Locate the cell with the specified text and output its (X, Y) center coordinate. 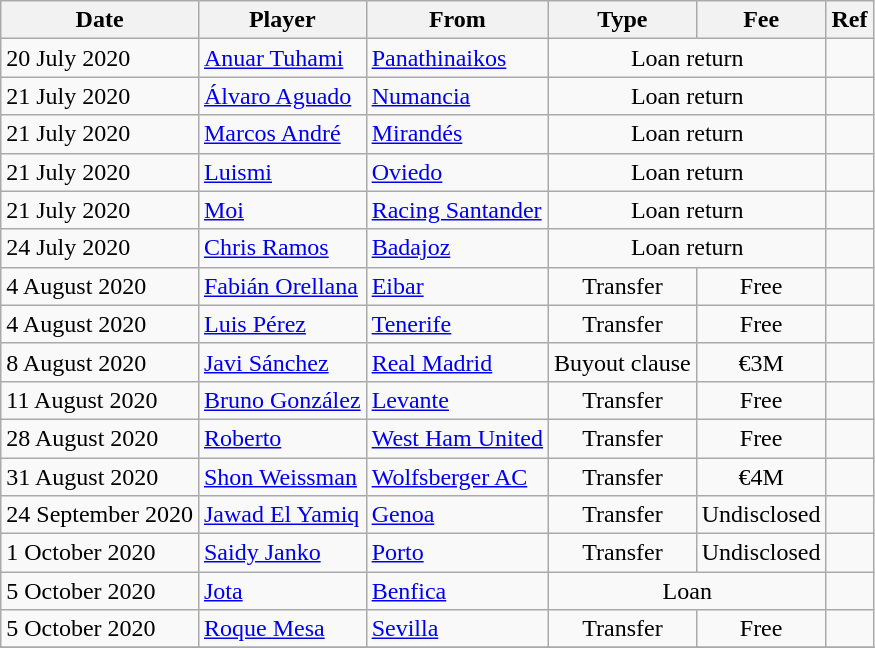
Fabián Orellana (282, 286)
Marcos André (282, 134)
11 August 2020 (100, 400)
Jota (282, 591)
Type (623, 20)
Anuar Tuhami (282, 58)
Player (282, 20)
Oviedo (457, 172)
Genoa (457, 515)
Fee (761, 20)
Shon Weissman (282, 477)
Jawad El Yamiq (282, 515)
Luis Pérez (282, 324)
Tenerife (457, 324)
Loan (688, 591)
Benfica (457, 591)
Saidy Janko (282, 553)
Porto (457, 553)
Levante (457, 400)
Moi (282, 210)
Bruno González (282, 400)
€4M (761, 477)
Álvaro Aguado (282, 96)
28 August 2020 (100, 438)
Real Madrid (457, 362)
Roque Mesa (282, 629)
Chris Ramos (282, 248)
Eibar (457, 286)
20 July 2020 (100, 58)
Panathinaikos (457, 58)
Wolfsberger AC (457, 477)
Date (100, 20)
Buyout clause (623, 362)
Sevilla (457, 629)
31 August 2020 (100, 477)
24 July 2020 (100, 248)
Badajoz (457, 248)
€3M (761, 362)
West Ham United (457, 438)
8 August 2020 (100, 362)
Luismi (282, 172)
1 October 2020 (100, 553)
Ref (850, 20)
Roberto (282, 438)
Mirandés (457, 134)
24 September 2020 (100, 515)
Javi Sánchez (282, 362)
Numancia (457, 96)
Racing Santander (457, 210)
From (457, 20)
